Identify which cell holds the provided text, then report its (X, Y) central coordinate. 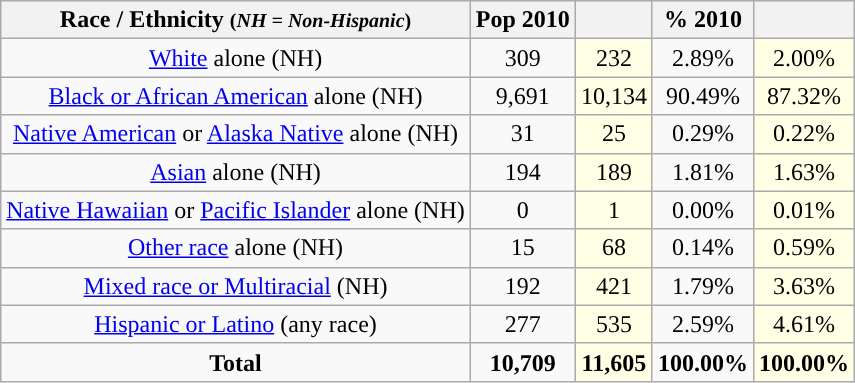
0.22% (804, 134)
90.49% (702, 96)
Black or African American alone (NH) (236, 96)
Native Hawaiian or Pacific Islander alone (NH) (236, 210)
2.89% (702, 58)
68 (614, 248)
Other race alone (NH) (236, 248)
10,134 (614, 96)
1 (614, 210)
421 (614, 286)
Total (236, 362)
189 (614, 172)
0.01% (804, 210)
Mixed race or Multiracial (NH) (236, 286)
0 (522, 210)
Asian alone (NH) (236, 172)
1.79% (702, 286)
0.29% (702, 134)
Native American or Alaska Native alone (NH) (236, 134)
3.63% (804, 286)
0.14% (702, 248)
232 (614, 58)
192 (522, 286)
9,691 (522, 96)
4.61% (804, 324)
87.32% (804, 96)
Race / Ethnicity (NH = Non-Hispanic) (236, 20)
10,709 (522, 362)
Pop 2010 (522, 20)
White alone (NH) (236, 58)
194 (522, 172)
2.59% (702, 324)
0.00% (702, 210)
2.00% (804, 58)
0.59% (804, 248)
15 (522, 248)
31 (522, 134)
277 (522, 324)
1.81% (702, 172)
Hispanic or Latino (any race) (236, 324)
% 2010 (702, 20)
1.63% (804, 172)
25 (614, 134)
309 (522, 58)
11,605 (614, 362)
535 (614, 324)
